Determine the [x, y] coordinate at the center of the cell enclosing the given text.  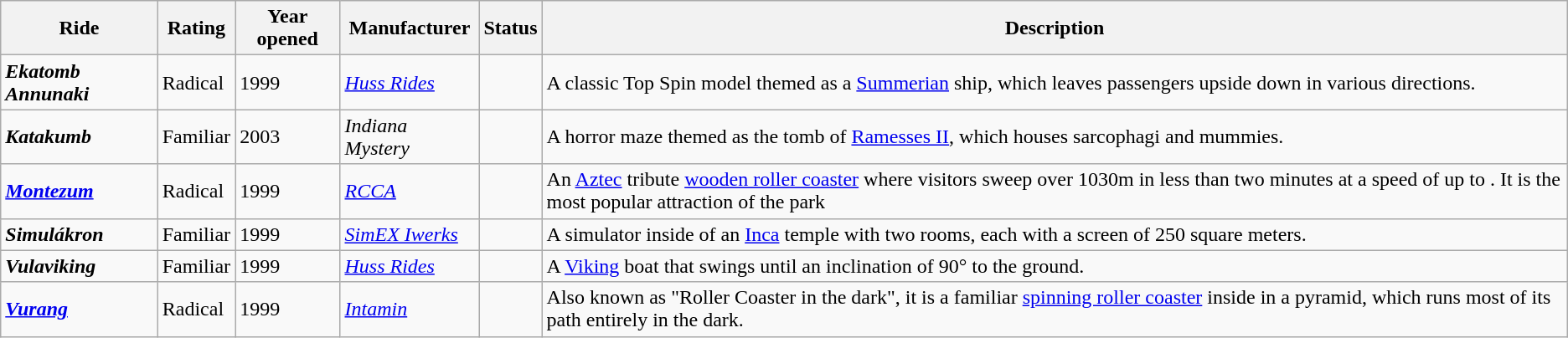
A classic Top Spin model themed as a Summerian ship, which leaves passengers upside down in various directions. [1055, 82]
Vulaviking [79, 266]
Ride [79, 28]
Ekatomb Annunaki [79, 82]
2003 [288, 137]
Vurang [79, 310]
A horror maze themed as the tomb of Ramesses II, which houses sarcophagi and mummies. [1055, 137]
Intamin [410, 310]
Montezum [79, 191]
A simulator inside of an Inca temple with two rooms, each with a screen of 250 square meters. [1055, 234]
SimEX Iwerks [410, 234]
Description [1055, 28]
Status [511, 28]
Simulákron [79, 234]
RCCA [410, 191]
Indiana Mystery [410, 137]
A Viking boat that swings until an inclination of 90° to the ground. [1055, 266]
Katakumb [79, 137]
Year opened [288, 28]
Rating [196, 28]
Manufacturer [410, 28]
